Extract the [X, Y] coordinate from the center of the cell holding the provided text.  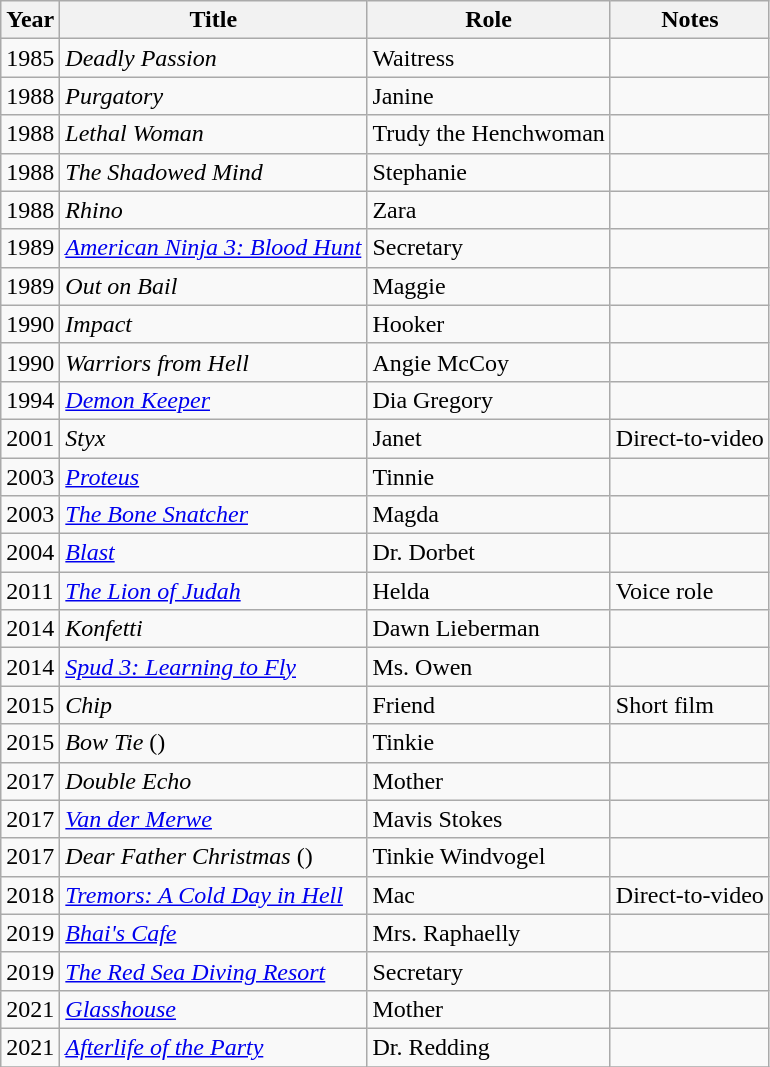
Konfetti [214, 629]
Notes [690, 20]
Bhai's Cafe [214, 933]
Purgatory [214, 96]
2011 [30, 591]
1985 [30, 58]
American Ninja 3: Blood Hunt [214, 248]
Helda [488, 591]
Maggie [488, 286]
1994 [30, 400]
Chip [214, 705]
Blast [214, 553]
Tinnie [488, 477]
Angie McCoy [488, 362]
Impact [214, 324]
The Lion of Judah [214, 591]
Zara [488, 210]
Van der Merwe [214, 819]
Stephanie [488, 172]
Deadly Passion [214, 58]
Friend [488, 705]
Tinkie [488, 743]
Waitress [488, 58]
Styx [214, 438]
Tinkie Windvogel [488, 857]
Short film [690, 705]
Out on Bail [214, 286]
Glasshouse [214, 1009]
Demon Keeper [214, 400]
Bow Tie () [214, 743]
Dawn Lieberman [488, 629]
Hooker [488, 324]
Lethal Woman [214, 134]
Dear Father Christmas () [214, 857]
Mac [488, 895]
Mrs. Raphaelly [488, 933]
2018 [30, 895]
Proteus [214, 477]
Spud 3: Learning to Fly [214, 667]
Tremors: A Cold Day in Hell [214, 895]
Magda [488, 515]
Title [214, 20]
Trudy the Henchwoman [488, 134]
Voice role [690, 591]
The Red Sea Diving Resort [214, 971]
Mavis Stokes [488, 819]
Afterlife of the Party [214, 1047]
Warriors from Hell [214, 362]
Rhino [214, 210]
Double Echo [214, 781]
Janet [488, 438]
Dr. Dorbet [488, 553]
Ms. Owen [488, 667]
2001 [30, 438]
The Shadowed Mind [214, 172]
2004 [30, 553]
Dia Gregory [488, 400]
Dr. Redding [488, 1047]
The Bone Snatcher [214, 515]
Year [30, 20]
Role [488, 20]
Janine [488, 96]
